For the text-containing cell, return its midpoint in (X, Y) coordinate format. 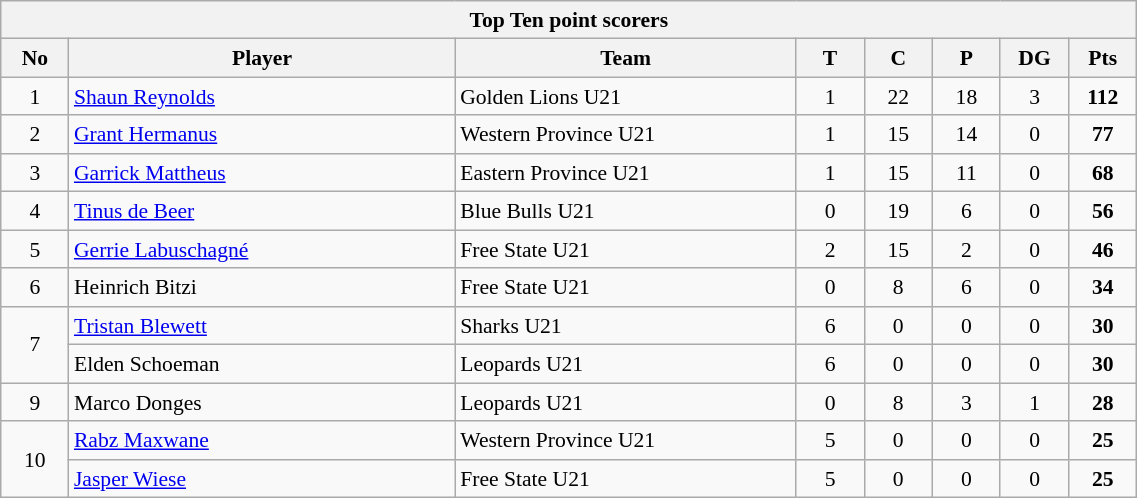
Tinus de Beer (262, 211)
No (35, 58)
7 (35, 345)
T (830, 58)
Garrick Mattheus (262, 173)
DG (1034, 58)
Player (262, 58)
112 (1103, 97)
Sharks U21 (626, 326)
Eastern Province U21 (626, 173)
Rabz Maxwane (262, 440)
34 (1103, 288)
Pts (1103, 58)
56 (1103, 211)
Tristan Blewett (262, 326)
P (966, 58)
10 (35, 459)
22 (898, 97)
C (898, 58)
Team (626, 58)
14 (966, 135)
68 (1103, 173)
Gerrie Labuschagné (262, 249)
4 (35, 211)
11 (966, 173)
19 (898, 211)
77 (1103, 135)
Elden Schoeman (262, 364)
18 (966, 97)
Shaun Reynolds (262, 97)
Top Ten point scorers (569, 20)
Heinrich Bitzi (262, 288)
Jasper Wiese (262, 479)
Blue Bulls U21 (626, 211)
Marco Donges (262, 402)
46 (1103, 249)
9 (35, 402)
Grant Hermanus (262, 135)
28 (1103, 402)
Golden Lions U21 (626, 97)
